Extract the [x, y] coordinate from the center of the cell holding the provided text.  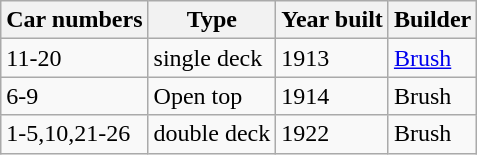
1913 [332, 58]
single deck [212, 58]
1-5,10,21-26 [74, 134]
Builder [432, 20]
Open top [212, 96]
6-9 [74, 96]
11-20 [74, 58]
Type [212, 20]
1914 [332, 96]
Year built [332, 20]
Car numbers [74, 20]
1922 [332, 134]
double deck [212, 134]
